Return (x, y) of the center of cell containing provided text 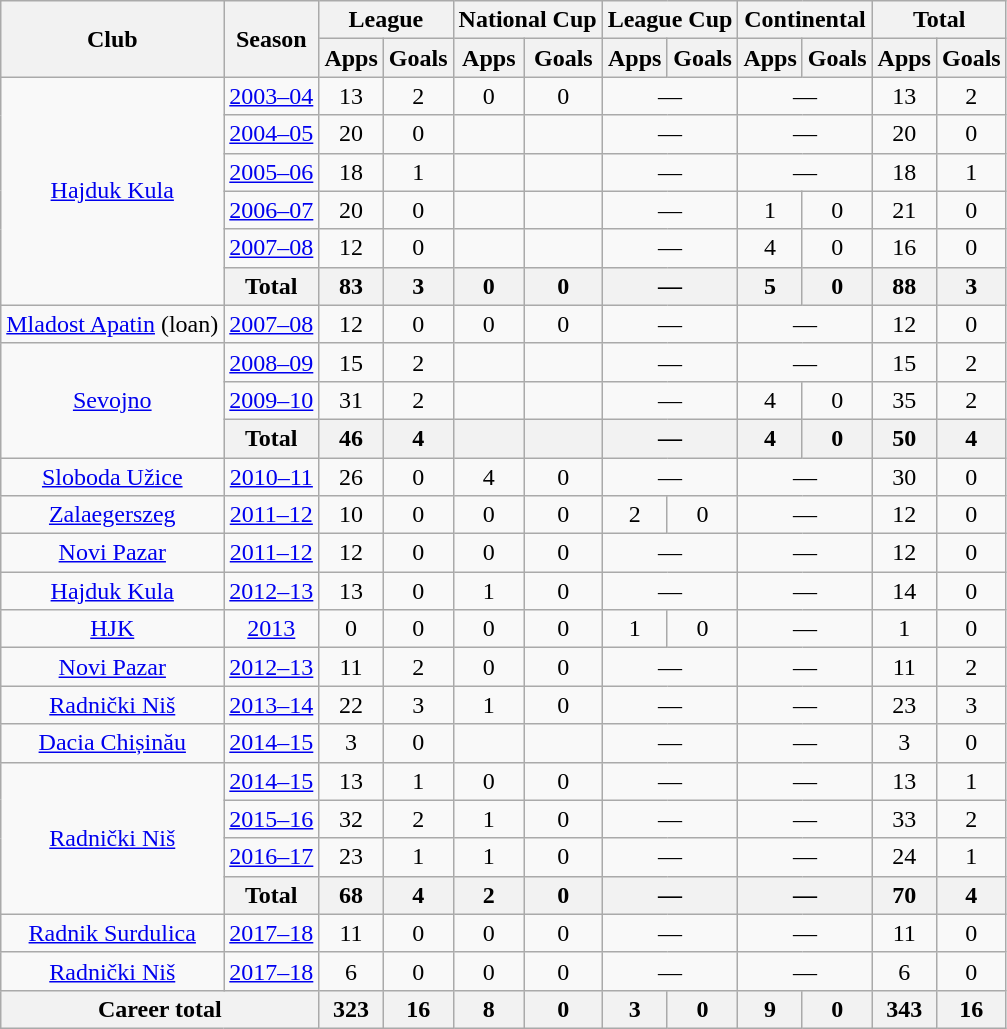
2008–09 (272, 362)
343 (904, 1009)
8 (489, 1009)
Career total (160, 1009)
88 (904, 286)
33 (904, 819)
2013 (272, 629)
2016–17 (272, 857)
Season (272, 39)
35 (904, 400)
Continental (805, 20)
League Cup (670, 20)
83 (351, 286)
HJK (112, 629)
2003–04 (272, 96)
26 (351, 477)
2009–10 (272, 400)
24 (904, 857)
68 (351, 895)
50 (904, 438)
2006–07 (272, 210)
Sevojno (112, 400)
31 (351, 400)
32 (351, 819)
21 (904, 210)
2005–06 (272, 172)
Dacia Chișinău (112, 743)
Mladost Apatin (loan) (112, 324)
2013–14 (272, 705)
70 (904, 895)
Sloboda Užice (112, 477)
22 (351, 705)
2010–11 (272, 477)
National Cup (528, 20)
323 (351, 1009)
2015–16 (272, 819)
30 (904, 477)
League (386, 20)
Radnik Surdulica (112, 933)
9 (770, 1009)
Zalaegerszeg (112, 515)
14 (904, 591)
2004–05 (272, 134)
10 (351, 515)
5 (770, 286)
46 (351, 438)
Club (112, 39)
